Locate the cell with the specified text and output its (x, y) center coordinate. 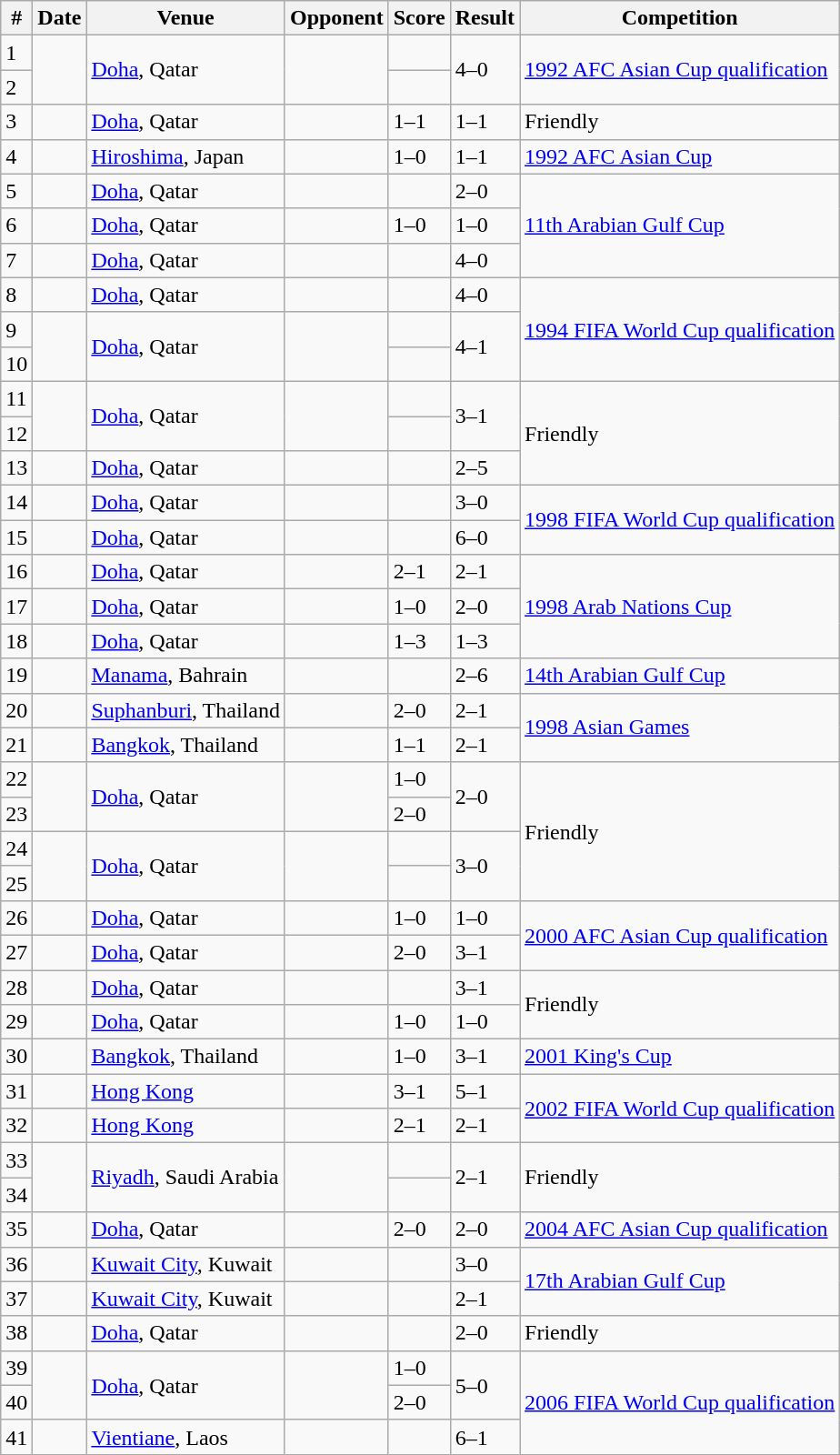
1992 AFC Asian Cup qualification (680, 70)
11 (16, 398)
3 (16, 122)
Riyadh, Saudi Arabia (185, 1178)
Competition (680, 18)
24 (16, 848)
17 (16, 607)
2000 AFC Asian Cup qualification (680, 935)
14 (16, 503)
35 (16, 1229)
Result (485, 18)
37 (16, 1299)
2002 FIFA World Cup qualification (680, 1109)
30 (16, 1057)
Manama, Bahrain (185, 676)
31 (16, 1091)
32 (16, 1126)
23 (16, 814)
2006 FIFA World Cup qualification (680, 1402)
16 (16, 572)
2–6 (485, 676)
1998 Arab Nations Cup (680, 607)
28 (16, 987)
36 (16, 1264)
Hiroshima, Japan (185, 156)
4–1 (485, 346)
6–1 (485, 1437)
6–0 (485, 537)
12 (16, 434)
1998 Asian Games (680, 727)
2 (16, 87)
7 (16, 260)
25 (16, 883)
6 (16, 226)
Date (60, 18)
27 (16, 952)
29 (16, 1022)
10 (16, 364)
Suphanburi, Thailand (185, 710)
2001 King's Cup (680, 1057)
1 (16, 53)
21 (16, 745)
9 (16, 329)
14th Arabian Gulf Cup (680, 676)
8 (16, 295)
5–1 (485, 1091)
5 (16, 191)
2004 AFC Asian Cup qualification (680, 1229)
19 (16, 676)
# (16, 18)
38 (16, 1333)
41 (16, 1437)
11th Arabian Gulf Cup (680, 226)
Score (419, 18)
17th Arabian Gulf Cup (680, 1281)
Opponent (336, 18)
Vientiane, Laos (185, 1437)
18 (16, 641)
20 (16, 710)
33 (16, 1160)
1998 FIFA World Cup qualification (680, 520)
1994 FIFA World Cup qualification (680, 329)
13 (16, 468)
Venue (185, 18)
5–0 (485, 1385)
34 (16, 1195)
4 (16, 156)
22 (16, 779)
1992 AFC Asian Cup (680, 156)
15 (16, 537)
2–5 (485, 468)
39 (16, 1368)
26 (16, 918)
40 (16, 1402)
